Detect which cell encompasses the target text, then output its [x, y] center coordinate. 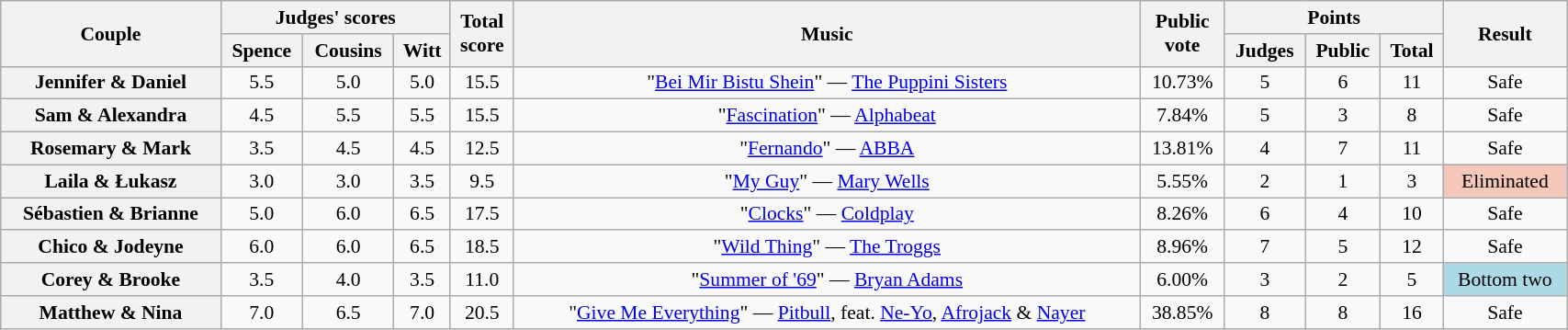
Total [1412, 51]
Totalscore [481, 33]
17.5 [481, 214]
Publicvote [1181, 33]
Judges' scores [335, 17]
Chico & Jodeyne [110, 247]
"Give Me Everything" — Pitbull, feat. Ne-Yo, Afrojack & Nayer [827, 313]
Rosemary & Mark [110, 149]
8.26% [1181, 214]
12 [1412, 247]
Sam & Alexandra [110, 116]
Matthew & Nina [110, 313]
8.96% [1181, 247]
"Fascination" — Alphabeat [827, 116]
Music [827, 33]
4.0 [347, 279]
Laila & Łukasz [110, 181]
38.85% [1181, 313]
16 [1412, 313]
5.55% [1181, 181]
Corey & Brooke [110, 279]
Sébastien & Brianne [110, 214]
"My Guy" — Mary Wells [827, 181]
Result [1505, 33]
11.0 [481, 279]
20.5 [481, 313]
1 [1343, 181]
Judges [1265, 51]
Witt [423, 51]
10 [1412, 214]
Couple [110, 33]
"Wild Thing" — The Troggs [827, 247]
Cousins [347, 51]
13.81% [1181, 149]
"Summer of '69" — Bryan Adams [827, 279]
Spence [261, 51]
12.5 [481, 149]
9.5 [481, 181]
7.84% [1181, 116]
"Bei Mir Bistu Shein" — The Puppini Sisters [827, 83]
18.5 [481, 247]
6.00% [1181, 279]
10.73% [1181, 83]
Public [1343, 51]
"Clocks" — Coldplay [827, 214]
Bottom two [1505, 279]
Eliminated [1505, 181]
Jennifer & Daniel [110, 83]
Points [1334, 17]
"Fernando" — ABBA [827, 149]
